Locate the cell with the specified text and output its (x, y) center coordinate. 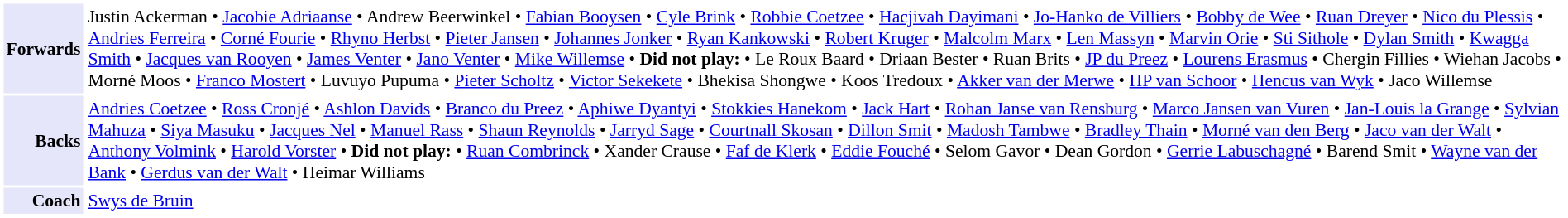
Forwards (43, 48)
Swys de Bruin (825, 201)
Coach (43, 201)
Backs (43, 141)
